Return (x, y) of the center of cell containing provided text 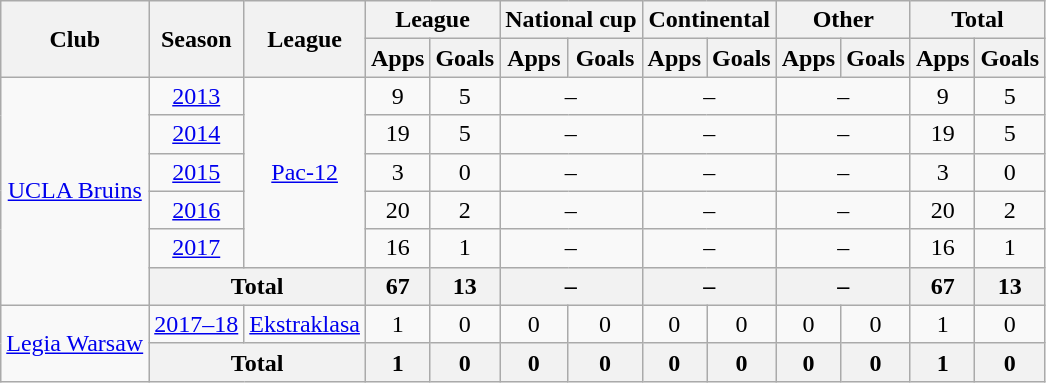
Pac-12 (305, 172)
2017 (196, 248)
Club (75, 39)
Season (196, 39)
2013 (196, 96)
Continental (709, 20)
2017–18 (196, 324)
2014 (196, 134)
2016 (196, 210)
Ekstraklasa (305, 324)
Legia Warsaw (75, 343)
National cup (571, 20)
Other (843, 20)
UCLA Bruins (75, 191)
2015 (196, 172)
